Scan for the cell matching the given text and deliver its [x, y] coordinate at center. 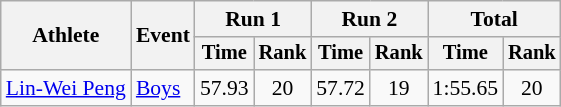
57.93 [224, 88]
Total [494, 19]
19 [399, 88]
Event [163, 36]
Run 2 [369, 19]
57.72 [340, 88]
1:55.65 [466, 88]
Boys [163, 88]
Athlete [66, 36]
Lin-Wei Peng [66, 88]
Run 1 [253, 19]
